Return (x, y) of the center of cell containing provided text 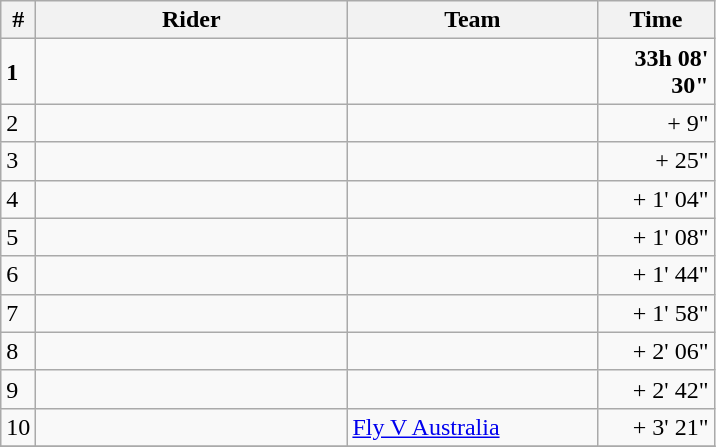
+ 2' 06" (656, 351)
Time (656, 20)
5 (18, 237)
7 (18, 313)
+ 1' 08" (656, 237)
+ 9" (656, 123)
3 (18, 161)
+ 1' 58" (656, 313)
+ 3' 21" (656, 427)
6 (18, 275)
8 (18, 351)
1 (18, 72)
+ 2' 42" (656, 389)
# (18, 20)
2 (18, 123)
Fly V Australia (472, 427)
10 (18, 427)
4 (18, 199)
+ 1' 04" (656, 199)
+ 25" (656, 161)
+ 1' 44" (656, 275)
Team (472, 20)
33h 08' 30" (656, 72)
9 (18, 389)
Rider (192, 20)
